Identify which cell holds the provided text, then report its (x, y) central coordinate. 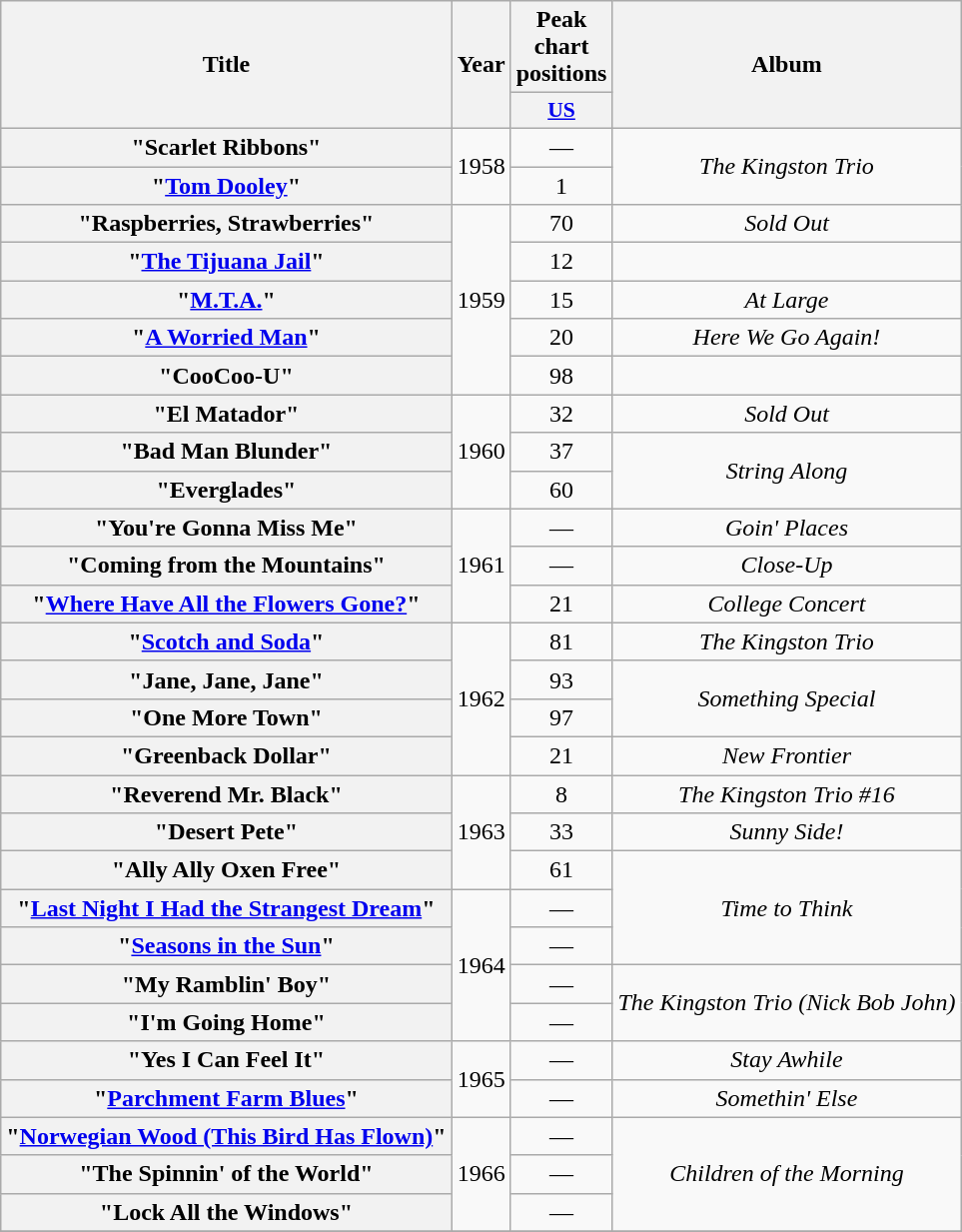
70 (561, 224)
"My Ramblin' Boy" (226, 984)
Year (481, 65)
Goin' Places (787, 528)
Children of the Morning (787, 1174)
"Lock All the Windows" (226, 1212)
1962 (481, 698)
"Raspberries, Strawberries" (226, 224)
"Jane, Jane, Jane" (226, 679)
37 (561, 452)
1960 (481, 452)
"Seasons in the Sun" (226, 946)
1 (561, 185)
1964 (481, 965)
College Concert (787, 604)
"Everglades" (226, 490)
20 (561, 338)
33 (561, 832)
60 (561, 490)
US (561, 111)
98 (561, 376)
Time to Think (787, 908)
Stay Awhile (787, 1060)
32 (561, 414)
97 (561, 717)
"The Spinnin' of the World" (226, 1174)
1963 (481, 832)
Title (226, 65)
15 (561, 300)
"One More Town" (226, 717)
"Where Have All the Flowers Gone?" (226, 604)
1958 (481, 166)
12 (561, 262)
"Greenback Dollar" (226, 755)
"Reverend Mr. Black" (226, 794)
"Tom Dooley" (226, 185)
The Kingston Trio (Nick Bob John) (787, 1003)
"CooCoo-U" (226, 376)
61 (561, 870)
1966 (481, 1174)
Album (787, 65)
Here We Go Again! (787, 338)
Peak chart positions (561, 47)
"Parchment Farm Blues" (226, 1098)
"Ally Ally Oxen Free" (226, 870)
At Large (787, 300)
"The Tijuana Jail" (226, 262)
Something Special (787, 698)
The Kingston Trio #16 (787, 794)
8 (561, 794)
"Norwegian Wood (This Bird Has Flown)" (226, 1136)
"El Matador" (226, 414)
"Yes I Can Feel It" (226, 1060)
"Bad Man Blunder" (226, 452)
Sunny Side! (787, 832)
"A Worried Man" (226, 338)
"Scotch and Soda" (226, 641)
81 (561, 641)
"Last Night I Had the Strangest Dream" (226, 908)
1959 (481, 300)
"Scarlet Ribbons" (226, 147)
New Frontier (787, 755)
"Coming from the Mountains" (226, 566)
Close-Up (787, 566)
Somethin' Else (787, 1098)
"You're Gonna Miss Me" (226, 528)
"I'm Going Home" (226, 1022)
1965 (481, 1079)
"M.T.A." (226, 300)
"Desert Pete" (226, 832)
1961 (481, 566)
String Along (787, 471)
93 (561, 679)
